For the text-containing cell, return its midpoint in (X, Y) coordinate format. 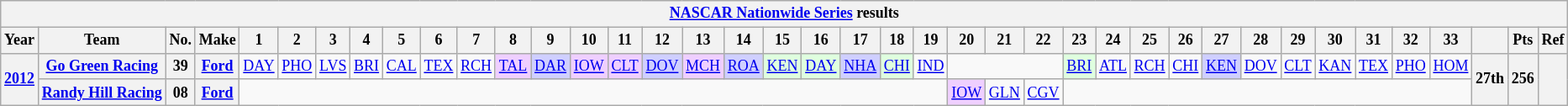
TAL (513, 66)
IND (931, 66)
16 (821, 40)
Year (20, 40)
39 (180, 66)
22 (1044, 40)
1 (259, 40)
Ref (1553, 40)
13 (703, 40)
ATL (1113, 66)
08 (180, 93)
18 (897, 40)
Go Green Racing (102, 66)
Pts (1523, 40)
10 (588, 40)
19 (931, 40)
14 (743, 40)
17 (860, 40)
33 (1450, 40)
21 (1005, 40)
4 (366, 40)
31 (1374, 40)
LVS (333, 66)
29 (1297, 40)
No. (180, 40)
27 (1222, 40)
ROA (743, 66)
26 (1186, 40)
2 (297, 40)
KAN (1335, 66)
30 (1335, 40)
20 (966, 40)
5 (402, 40)
MCH (703, 66)
12 (662, 40)
9 (551, 40)
NHA (860, 66)
23 (1079, 40)
Randy Hill Racing (102, 93)
7 (476, 40)
CGV (1044, 93)
HOM (1450, 66)
24 (1113, 40)
6 (439, 40)
32 (1410, 40)
2012 (20, 79)
DAR (551, 66)
3 (333, 40)
256 (1523, 79)
Make (217, 40)
CAL (402, 66)
11 (625, 40)
28 (1260, 40)
27th (1491, 79)
15 (782, 40)
8 (513, 40)
GLN (1005, 93)
Team (102, 40)
25 (1150, 40)
NASCAR Nationwide Series results (785, 13)
